Search for the cell housing the specified text and yield its (X, Y) center coordinate. 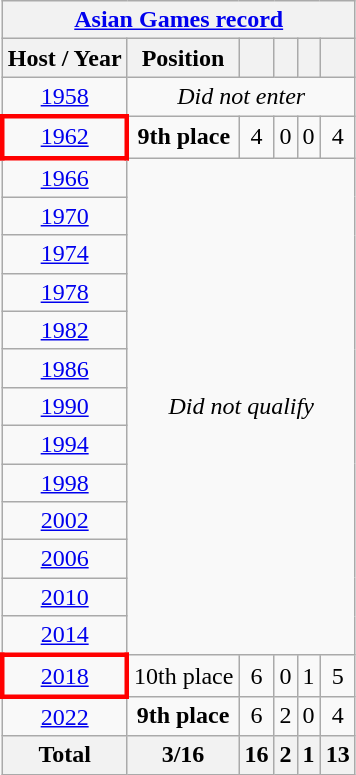
Did not enter (241, 97)
1958 (64, 97)
16 (256, 755)
2018 (64, 676)
2002 (64, 521)
Asian Games record (178, 20)
1982 (64, 330)
1986 (64, 368)
1990 (64, 406)
Total (64, 755)
1974 (64, 254)
2014 (64, 636)
Host / Year (64, 58)
3/16 (183, 755)
13 (338, 755)
2010 (64, 597)
10th place (183, 676)
2006 (64, 559)
1998 (64, 483)
1966 (64, 178)
1962 (64, 136)
Position (183, 58)
2022 (64, 716)
1970 (64, 216)
1994 (64, 444)
1978 (64, 292)
5 (338, 676)
Did not qualify (241, 407)
